Scan for the cell matching the given text and deliver its (X, Y) coordinate at center. 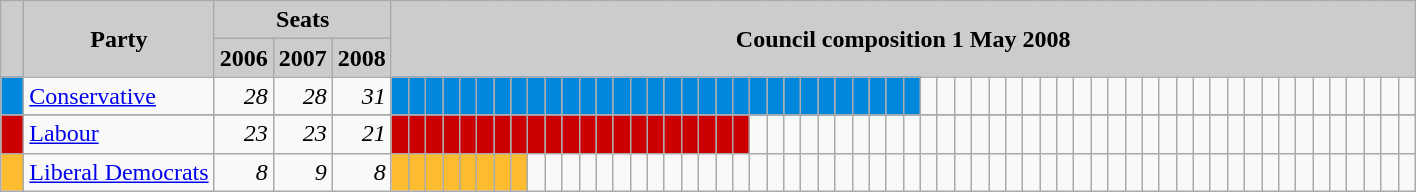
31 (362, 96)
Seats (302, 20)
2006 (244, 58)
2008 (362, 58)
Labour (119, 134)
Liberal Democrats (119, 172)
Party (119, 39)
Conservative (119, 96)
2007 (302, 58)
21 (362, 134)
9 (302, 172)
Council composition 1 May 2008 (903, 39)
